Search for the cell housing the specified text and yield its (X, Y) center coordinate. 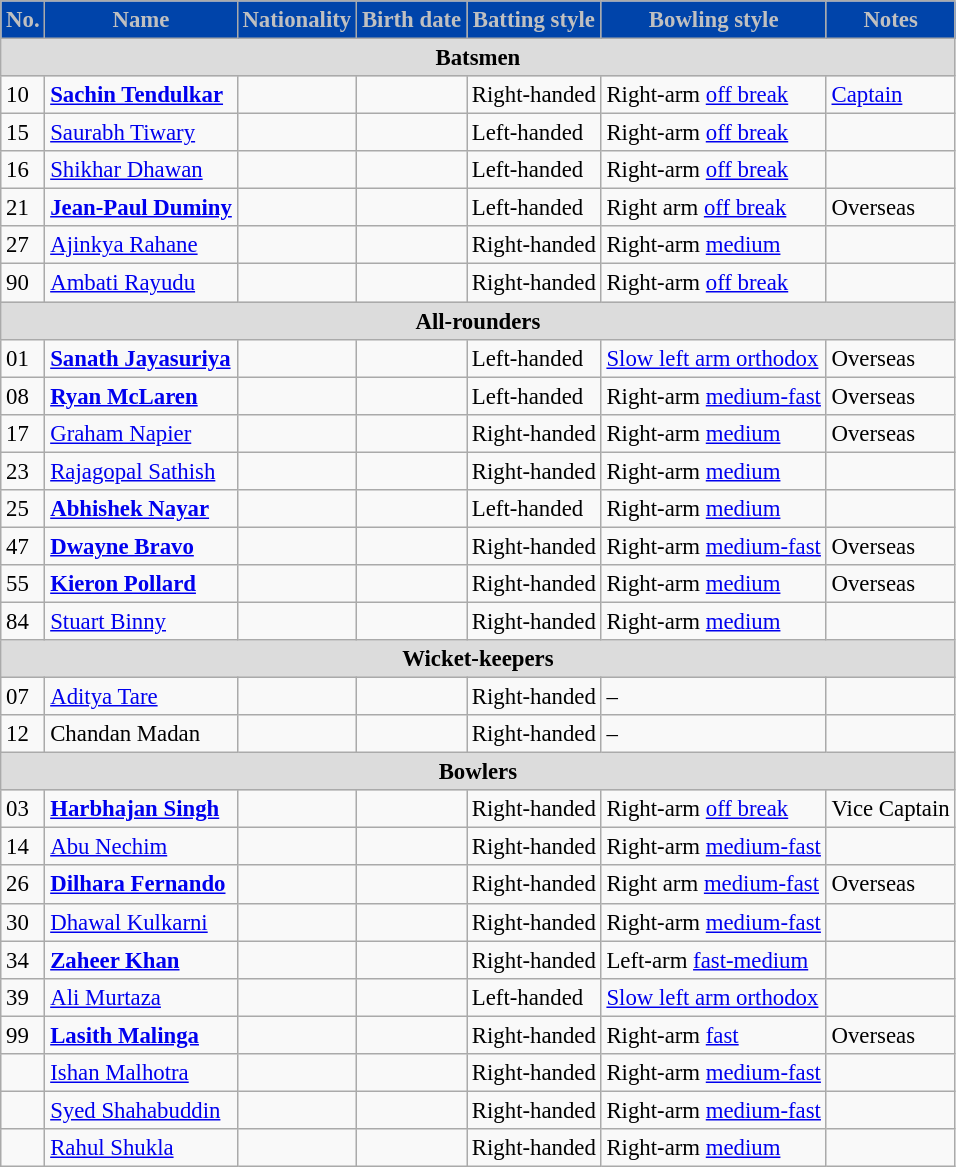
Graham Napier (141, 433)
47 (23, 546)
Abhishek Nayar (141, 509)
Saurabh Tiwary (141, 133)
Dwayne Bravo (141, 546)
Ali Murtaza (141, 997)
34 (23, 960)
Right arm medium-fast (714, 885)
Aditya Tare (141, 697)
12 (23, 734)
27 (23, 245)
Notes (890, 20)
Sachin Tendulkar (141, 95)
Name (141, 20)
39 (23, 997)
25 (23, 509)
Bowlers (478, 772)
Rahul Shukla (141, 1148)
Dhawal Kulkarni (141, 922)
03 (23, 809)
All-rounders (478, 321)
14 (23, 847)
Wicket-keepers (478, 659)
15 (23, 133)
Ishan Malhotra (141, 1073)
84 (23, 621)
Captain (890, 95)
Jean-Paul Duminy (141, 208)
Vice Captain (890, 809)
10 (23, 95)
Batting style (534, 20)
Left-arm fast-medium (714, 960)
Rajagopal Sathish (141, 471)
Shikhar Dhawan (141, 170)
21 (23, 208)
Ajinkya Rahane (141, 245)
Stuart Binny (141, 621)
23 (23, 471)
No. (23, 20)
30 (23, 922)
01 (23, 358)
Zaheer Khan (141, 960)
55 (23, 584)
Dilhara Fernando (141, 885)
Ryan McLaren (141, 396)
Sanath Jayasuriya (141, 358)
90 (23, 283)
26 (23, 885)
Bowling style (714, 20)
Right-arm fast (714, 1035)
Batsmen (478, 58)
Kieron Pollard (141, 584)
99 (23, 1035)
07 (23, 697)
17 (23, 433)
Lasith Malinga (141, 1035)
Chandan Madan (141, 734)
16 (23, 170)
Syed Shahabuddin (141, 1110)
Right arm off break (714, 208)
Harbhajan Singh (141, 809)
Nationality (296, 20)
08 (23, 396)
Ambati Rayudu (141, 283)
Birth date (412, 20)
Abu Nechim (141, 847)
